Detect which cell encompasses the target text, then output its (x, y) center coordinate. 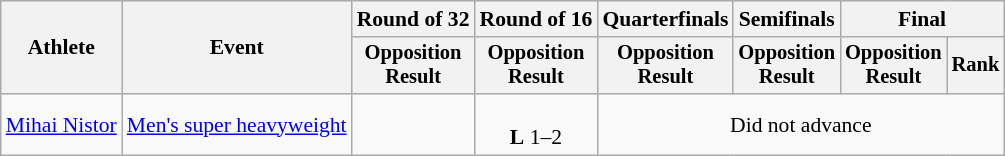
Quarterfinals (665, 19)
Athlete (62, 48)
Semifinals (786, 19)
Did not advance (800, 124)
Mihai Nistor (62, 124)
Rank (976, 66)
Round of 16 (536, 19)
L 1–2 (536, 124)
Final (922, 19)
Men's super heavyweight (237, 124)
Round of 32 (414, 19)
Event (237, 48)
